Pinpoint the cell where the given text exists, returning its (x, y) midpoint coordinate. 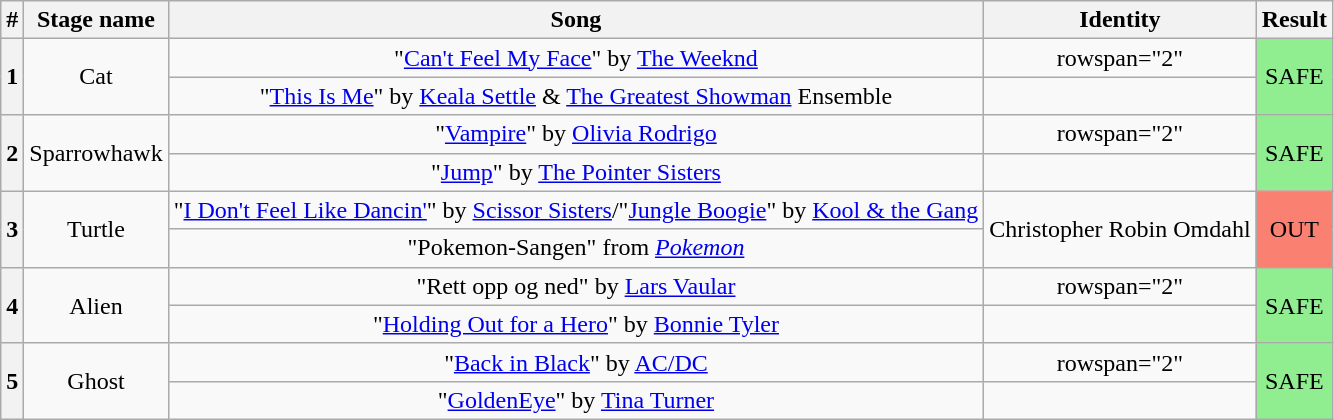
"Can't Feel My Face" by The Weeknd (576, 58)
4 (12, 305)
Ghost (96, 381)
Turtle (96, 229)
"Holding Out for a Hero" by Bonnie Tyler (576, 324)
"This Is Me" by Keala Settle & The Greatest Showman Ensemble (576, 96)
"Vampire" by Olivia Rodrigo (576, 134)
5 (12, 381)
Result (1294, 20)
1 (12, 77)
Sparrowhawk (96, 153)
"GoldenEye" by Tina Turner (576, 400)
Song (576, 20)
Stage name (96, 20)
3 (12, 229)
"I Don't Feel Like Dancin'" by Scissor Sisters/"Jungle Boogie" by Kool & the Gang (576, 210)
"Rett opp og ned" by Lars Vaular (576, 286)
OUT (1294, 229)
# (12, 20)
"Jump" by The Pointer Sisters (576, 172)
Identity (1120, 20)
"Pokemon-Sangen" from Pokemon (576, 248)
Cat (96, 77)
Alien (96, 305)
2 (12, 153)
"Back in Black" by AC/DC (576, 362)
Christopher Robin Omdahl (1120, 229)
